Scan for the cell matching the given text and deliver its [X, Y] coordinate at center. 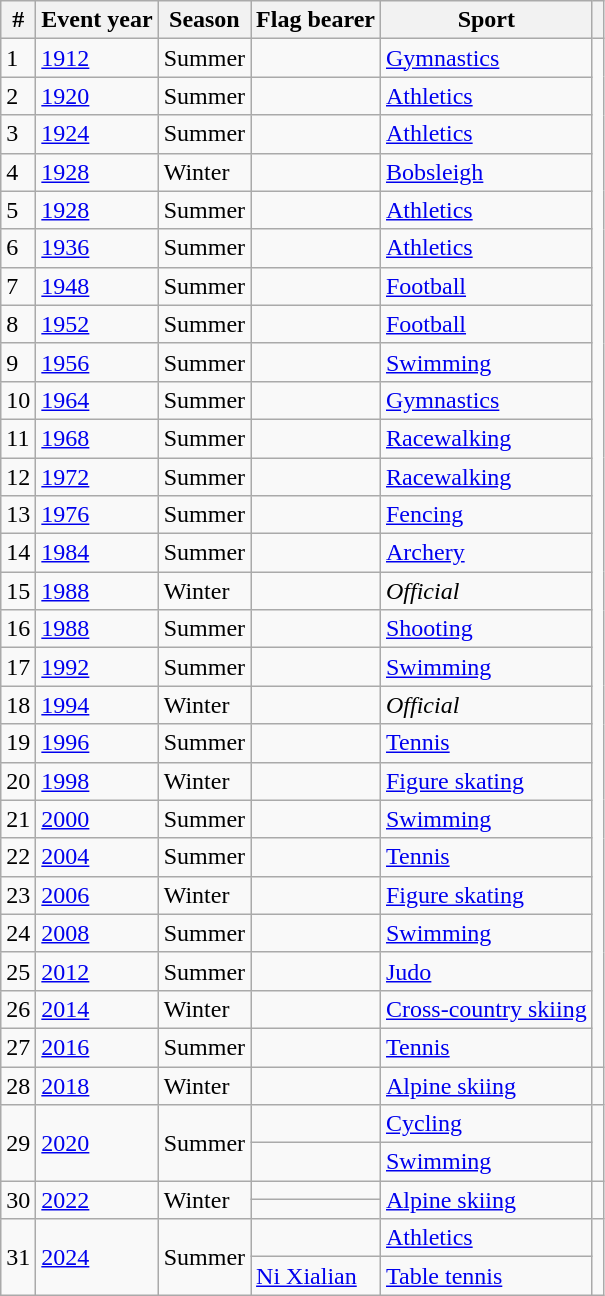
11 [18, 438]
1924 [97, 134]
Sport [486, 20]
1912 [97, 58]
10 [18, 400]
12 [18, 477]
1994 [97, 705]
1920 [97, 96]
2012 [97, 971]
2008 [97, 933]
Ni Xialian [316, 1276]
16 [18, 629]
29 [18, 1143]
1952 [97, 324]
2 [18, 96]
Fencing [486, 515]
Cross-country skiing [486, 1009]
1998 [97, 781]
1936 [97, 248]
14 [18, 553]
19 [18, 743]
2014 [97, 1009]
2000 [97, 819]
2006 [97, 895]
9 [18, 362]
22 [18, 857]
27 [18, 1047]
2022 [97, 1200]
5 [18, 210]
28 [18, 1085]
7 [18, 286]
1996 [97, 743]
2018 [97, 1085]
Shooting [486, 629]
Cycling [486, 1124]
4 [18, 172]
23 [18, 895]
1968 [97, 438]
6 [18, 248]
13 [18, 515]
1948 [97, 286]
2016 [97, 1047]
1964 [97, 400]
1984 [97, 553]
Season [204, 20]
Archery [486, 553]
2024 [97, 1257]
30 [18, 1200]
1992 [97, 667]
24 [18, 933]
18 [18, 705]
1956 [97, 362]
Judo [486, 971]
Flag bearer [316, 20]
Event year [97, 20]
1976 [97, 515]
Table tennis [486, 1276]
17 [18, 667]
# [18, 20]
20 [18, 781]
3 [18, 134]
2004 [97, 857]
8 [18, 324]
26 [18, 1009]
2020 [97, 1143]
31 [18, 1257]
Bobsleigh [486, 172]
25 [18, 971]
15 [18, 591]
1 [18, 58]
21 [18, 819]
1972 [97, 477]
